Locate the cell with the specified text and output its (x, y) center coordinate. 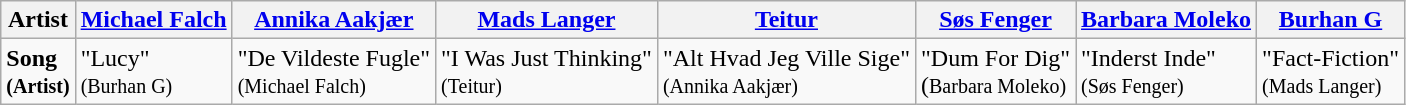
Søs Fenger (995, 20)
Mads Langer (547, 20)
Teitur (786, 20)
Burhan G (1331, 20)
"Dum For Dig"(Barbara Moleko) (995, 72)
Annika Aakjær (334, 20)
Barbara Moleko (1166, 20)
"Alt Hvad Jeg Ville Sige"(Annika Aakjær) (786, 72)
"Lucy"(Burhan G) (154, 72)
"Fact-Fiction"(Mads Langer) (1331, 72)
"Inderst Inde"(Søs Fenger) (1166, 72)
"I Was Just Thinking"(Teitur) (547, 72)
Song(Artist) (38, 72)
Michael Falch (154, 20)
Artist (38, 20)
"De Vildeste Fugle"(Michael Falch) (334, 72)
